Locate the cell with the specified text and output its [X, Y] center coordinate. 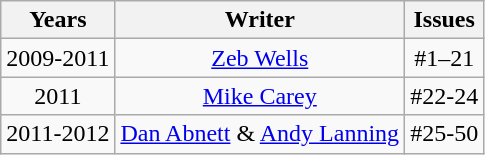
Issues [444, 20]
Dan Abnett & Andy Lanning [260, 134]
#1–21 [444, 58]
Zeb Wells [260, 58]
Writer [260, 20]
#25-50 [444, 134]
2011 [58, 96]
#22-24 [444, 96]
Years [58, 20]
Mike Carey [260, 96]
2009-2011 [58, 58]
2011-2012 [58, 134]
